For the text-containing cell, return its midpoint in (X, Y) coordinate format. 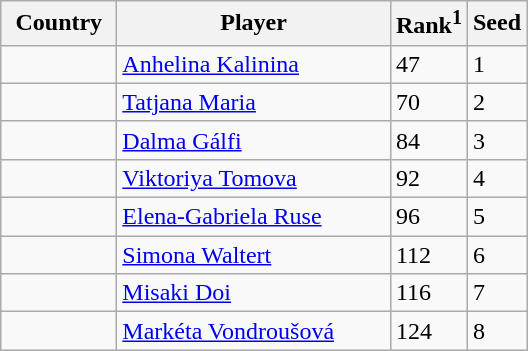
47 (428, 64)
6 (496, 255)
112 (428, 255)
3 (496, 140)
Player (254, 24)
Simona Waltert (254, 255)
124 (428, 331)
Seed (496, 24)
Misaki Doi (254, 293)
4 (496, 178)
Rank1 (428, 24)
Elena-Gabriela Ruse (254, 217)
Viktoriya Tomova (254, 178)
8 (496, 331)
Anhelina Kalinina (254, 64)
Country (59, 24)
70 (428, 102)
92 (428, 178)
96 (428, 217)
Markéta Vondroušová (254, 331)
116 (428, 293)
84 (428, 140)
2 (496, 102)
1 (496, 64)
5 (496, 217)
Dalma Gálfi (254, 140)
Tatjana Maria (254, 102)
7 (496, 293)
